Locate the cell with the specified text and output its (x, y) center coordinate. 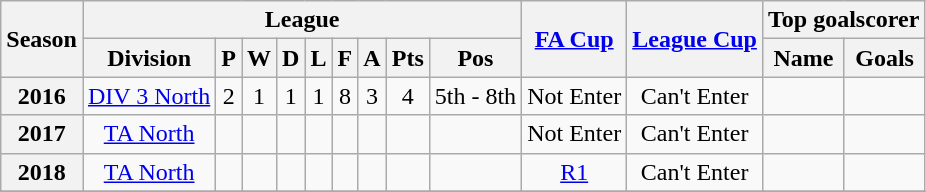
FA Cup (574, 39)
2017 (42, 134)
A (372, 58)
League (302, 20)
Goals (884, 58)
League Cup (695, 39)
L (318, 58)
Name (803, 58)
D (291, 58)
F (345, 58)
P (229, 58)
Pos (475, 58)
Top goalscorer (843, 20)
W (260, 58)
Pts (408, 58)
R1 (574, 172)
2018 (42, 172)
8 (345, 96)
Division (148, 58)
DIV 3 North (148, 96)
5th - 8th (475, 96)
2 (229, 96)
2016 (42, 96)
Season (42, 39)
3 (372, 96)
4 (408, 96)
